Detect which cell encompasses the target text, then output its [x, y] center coordinate. 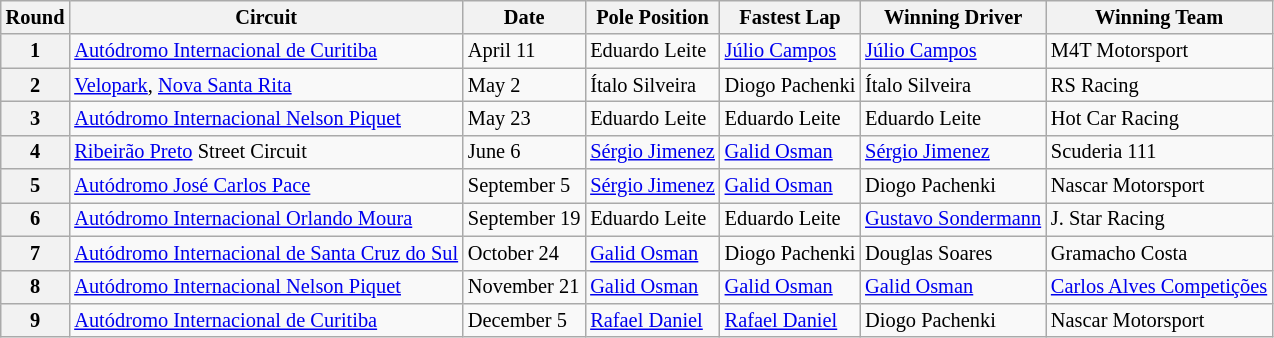
Date [524, 17]
4 [36, 152]
April 11 [524, 51]
8 [36, 287]
Gustavo Sondermann [953, 219]
6 [36, 219]
Autódromo Internacional Orlando Moura [266, 219]
Winning Team [1159, 17]
June 6 [524, 152]
December 5 [524, 320]
September 19 [524, 219]
RS Racing [1159, 85]
7 [36, 253]
Hot Car Racing [1159, 118]
3 [36, 118]
Carlos Alves Competições [1159, 287]
Winning Driver [953, 17]
Round [36, 17]
Pole Position [652, 17]
M4T Motorsport [1159, 51]
November 21 [524, 287]
Gramacho Costa [1159, 253]
October 24 [524, 253]
5 [36, 186]
Fastest Lap [790, 17]
1 [36, 51]
Velopark, Nova Santa Rita [266, 85]
Douglas Soares [953, 253]
May 2 [524, 85]
May 23 [524, 118]
Circuit [266, 17]
J. Star Racing [1159, 219]
2 [36, 85]
Scuderia 111 [1159, 152]
Ribeirão Preto Street Circuit [266, 152]
9 [36, 320]
September 5 [524, 186]
Autódromo José Carlos Pace [266, 186]
Autódromo Internacional de Santa Cruz do Sul [266, 253]
